Identify which cell holds the provided text, then report its (X, Y) central coordinate. 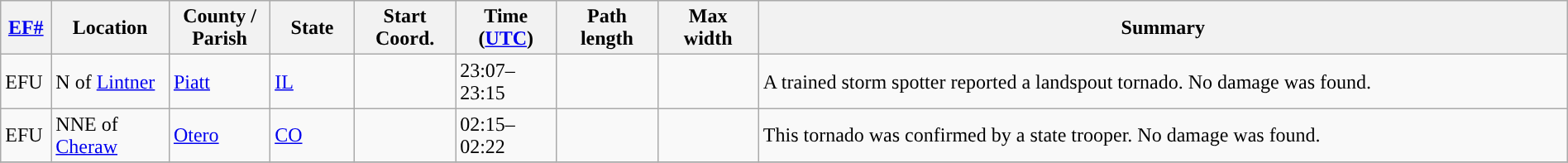
Piatt (219, 81)
Summary (1163, 28)
Time (UTC) (506, 28)
NNE of Cheraw (111, 136)
A trained storm spotter reported a landspout tornado. No damage was found. (1163, 81)
02:15–02:22 (506, 136)
N of Lintner (111, 81)
State (313, 28)
Start Coord. (404, 28)
CO (313, 136)
EF# (26, 28)
This tornado was confirmed by a state trooper. No damage was found. (1163, 136)
Max width (708, 28)
23:07–23:15 (506, 81)
IL (313, 81)
Otero (219, 136)
County / Parish (219, 28)
Path length (607, 28)
Location (111, 28)
